For the text-containing cell, return its midpoint in [X, Y] coordinate format. 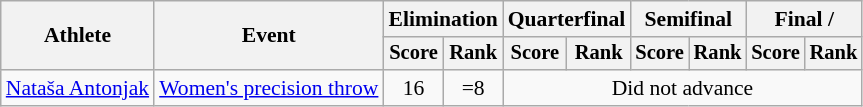
Semifinal [688, 19]
Athlete [78, 36]
Nataša Antonjak [78, 88]
16 [413, 88]
Women's precision throw [268, 88]
Final / [804, 19]
Did not advance [682, 88]
Elimination [442, 19]
=8 [472, 88]
Quarterfinal [567, 19]
Event [268, 36]
